Find where the given text appears and provide that cell's center as (x, y) coordinate. 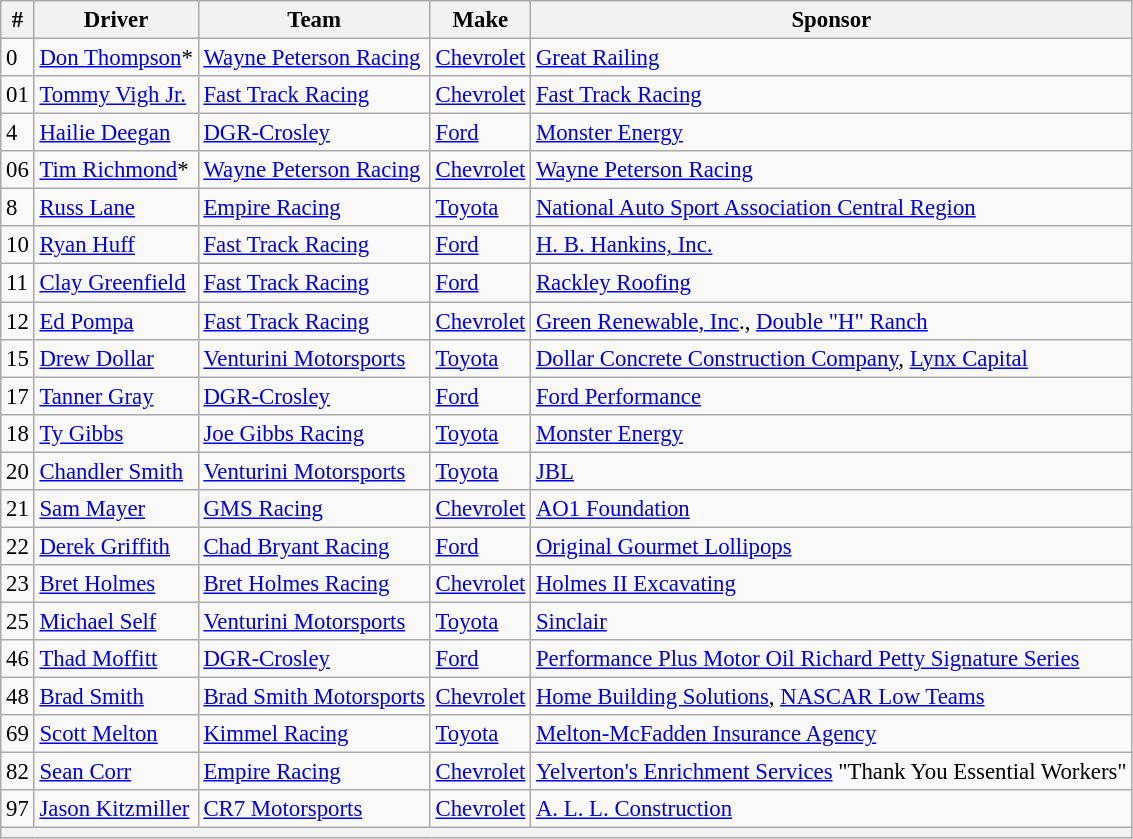
Chad Bryant Racing (314, 546)
# (18, 20)
Michael Self (116, 621)
Sam Mayer (116, 509)
06 (18, 170)
Thad Moffitt (116, 659)
8 (18, 208)
25 (18, 621)
Joe Gibbs Racing (314, 433)
Chandler Smith (116, 471)
Yelverton's Enrichment Services "Thank You Essential Workers" (832, 772)
Holmes II Excavating (832, 584)
Brad Smith (116, 697)
Kimmel Racing (314, 734)
Brad Smith Motorsports (314, 697)
Great Railing (832, 58)
10 (18, 245)
12 (18, 321)
4 (18, 133)
23 (18, 584)
AO1 Foundation (832, 509)
Make (480, 20)
Russ Lane (116, 208)
Ryan Huff (116, 245)
17 (18, 396)
A. L. L. Construction (832, 809)
Ed Pompa (116, 321)
82 (18, 772)
H. B. Hankins, Inc. (832, 245)
CR7 Motorsports (314, 809)
Scott Melton (116, 734)
46 (18, 659)
Team (314, 20)
Clay Greenfield (116, 283)
97 (18, 809)
Tim Richmond* (116, 170)
11 (18, 283)
GMS Racing (314, 509)
20 (18, 471)
Drew Dollar (116, 358)
Jason Kitzmiller (116, 809)
Hailie Deegan (116, 133)
Rackley Roofing (832, 283)
Melton-McFadden Insurance Agency (832, 734)
Performance Plus Motor Oil Richard Petty Signature Series (832, 659)
21 (18, 509)
Sponsor (832, 20)
National Auto Sport Association Central Region (832, 208)
Derek Griffith (116, 546)
Bret Holmes (116, 584)
Green Renewable, Inc., Double "H" Ranch (832, 321)
Sinclair (832, 621)
Ty Gibbs (116, 433)
Bret Holmes Racing (314, 584)
18 (18, 433)
48 (18, 697)
Don Thompson* (116, 58)
01 (18, 95)
Tanner Gray (116, 396)
JBL (832, 471)
69 (18, 734)
Home Building Solutions, NASCAR Low Teams (832, 697)
Sean Corr (116, 772)
Ford Performance (832, 396)
15 (18, 358)
Dollar Concrete Construction Company, Lynx Capital (832, 358)
0 (18, 58)
22 (18, 546)
Original Gourmet Lollipops (832, 546)
Driver (116, 20)
Tommy Vigh Jr. (116, 95)
